From the cell containing the given text, extract its center point as (X, Y) coordinate. 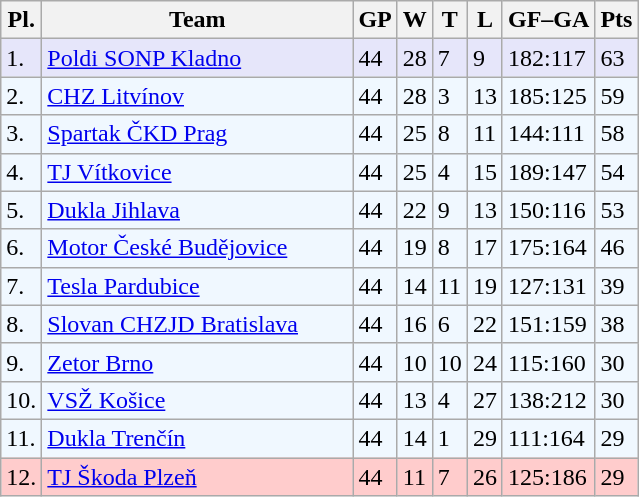
125:186 (548, 477)
150:116 (548, 210)
Team (198, 20)
Slovan CHZJD Bratislava (198, 324)
CHZ Litvínov (198, 96)
Tesla Pardubice (198, 286)
4. (22, 172)
3. (22, 134)
L (484, 20)
63 (616, 58)
Motor České Budějovice (198, 248)
12. (22, 477)
182:117 (548, 58)
16 (414, 324)
115:160 (548, 362)
5. (22, 210)
46 (616, 248)
3 (450, 96)
175:164 (548, 248)
6 (450, 324)
27 (484, 400)
6. (22, 248)
111:164 (548, 438)
Spartak ČKD Prag (198, 134)
1 (450, 438)
144:111 (548, 134)
127:131 (548, 286)
58 (616, 134)
185:125 (548, 96)
Pl. (22, 20)
59 (616, 96)
151:159 (548, 324)
TJ Škoda Plzeň (198, 477)
189:147 (548, 172)
17 (484, 248)
15 (484, 172)
2. (22, 96)
7. (22, 286)
8. (22, 324)
VSŽ Košice (198, 400)
W (414, 20)
11. (22, 438)
TJ Vítkovice (198, 172)
38 (616, 324)
10. (22, 400)
39 (616, 286)
Dukla Jihlava (198, 210)
24 (484, 362)
9. (22, 362)
54 (616, 172)
GF–GA (548, 20)
Zetor Brno (198, 362)
53 (616, 210)
138:212 (548, 400)
Dukla Trenčín (198, 438)
GP (375, 20)
26 (484, 477)
T (450, 20)
1. (22, 58)
Poldi SONP Kladno (198, 58)
Pts (616, 20)
